Return the [X, Y] coordinate for the center point of the cell that contains the specified text.  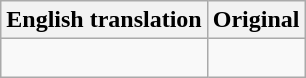
Original [256, 20]
English translation [104, 20]
